Provide the [x, y] coordinate of the cell's center where the given text is located.  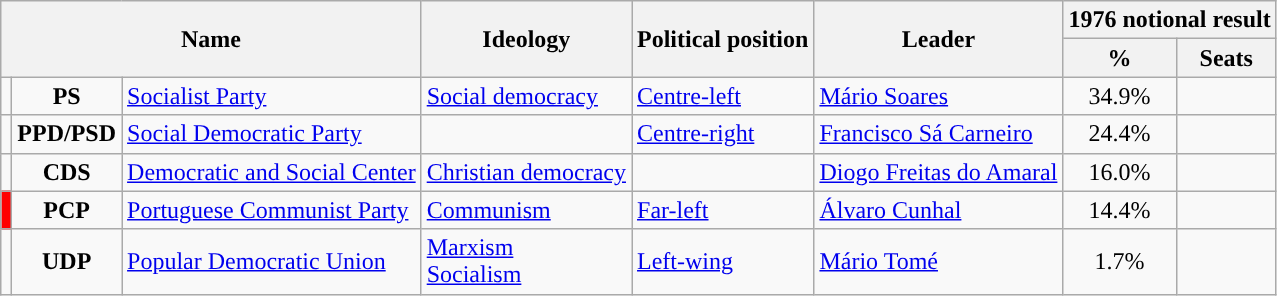
PCP [67, 210]
CDS [67, 172]
34.9% [1120, 96]
Popular Democratic Union [272, 262]
PPD/PSD [67, 134]
Political position [723, 39]
PS [67, 96]
Diogo Freitas do Amaral [938, 172]
Seats [1226, 58]
16.0% [1120, 172]
Socialist Party [272, 96]
Mário Tomé [938, 262]
Left-wing [723, 262]
MarxismSocialism [526, 262]
Name [211, 39]
Álvaro Cunhal [938, 210]
Far-left [723, 210]
Christian democracy [526, 172]
% [1120, 58]
Centre-right [723, 134]
Ideology [526, 39]
Leader [938, 39]
14.4% [1120, 210]
Democratic and Social Center [272, 172]
Centre-left [723, 96]
1976 notional result [1170, 20]
Social Democratic Party [272, 134]
Portuguese Communist Party [272, 210]
Social democracy [526, 96]
Communism [526, 210]
UDP [67, 262]
24.4% [1120, 134]
Mário Soares [938, 96]
1.7% [1120, 262]
Francisco Sá Carneiro [938, 134]
